Search for the cell housing the specified text and yield its [x, y] center coordinate. 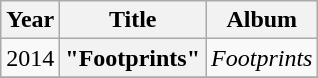
Title [133, 20]
Album [262, 20]
Year [30, 20]
"Footprints" [133, 58]
2014 [30, 58]
Footprints [262, 58]
